Extract the [x, y] coordinate from the center of the cell holding the provided text.  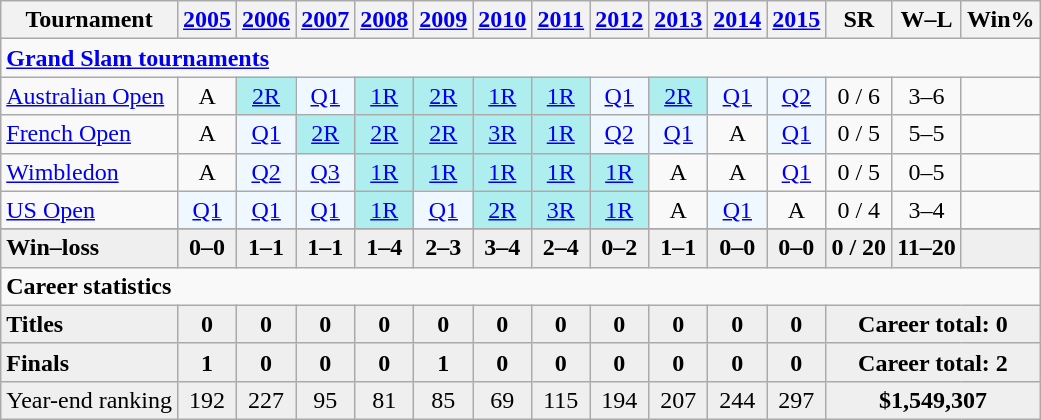
85 [444, 400]
$1,549,307 [933, 400]
0 / 4 [859, 210]
Q3 [326, 172]
Wimbledon [90, 172]
Career total: 0 [933, 324]
Tournament [90, 20]
SR [859, 20]
Career total: 2 [933, 362]
69 [502, 400]
2005 [208, 20]
2013 [678, 20]
2010 [502, 20]
2012 [620, 20]
Career statistics [520, 286]
Titles [90, 324]
Win% [1000, 20]
Year-end ranking [90, 400]
194 [620, 400]
3–6 [927, 96]
115 [561, 400]
0 / 20 [859, 248]
81 [384, 400]
0–2 [620, 248]
297 [796, 400]
11–20 [927, 248]
0–5 [927, 172]
Grand Slam tournaments [520, 58]
1–4 [384, 248]
95 [326, 400]
2–3 [444, 248]
French Open [90, 134]
2009 [444, 20]
Win–loss [90, 248]
244 [738, 400]
207 [678, 400]
W–L [927, 20]
Finals [90, 362]
2014 [738, 20]
2011 [561, 20]
Australian Open [90, 96]
2007 [326, 20]
0 / 6 [859, 96]
2–4 [561, 248]
2006 [266, 20]
5–5 [927, 134]
2008 [384, 20]
227 [266, 400]
2015 [796, 20]
US Open [90, 210]
192 [208, 400]
